Find where the given text appears and provide that cell's center as [x, y] coordinate. 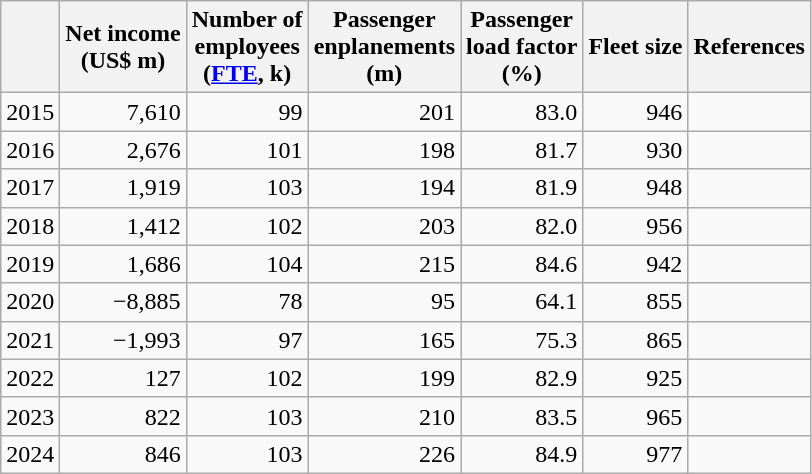
215 [384, 264]
2020 [30, 302]
194 [384, 188]
198 [384, 150]
99 [247, 112]
855 [636, 302]
165 [384, 340]
84.9 [522, 454]
203 [384, 226]
101 [247, 150]
7,610 [123, 112]
942 [636, 264]
2018 [30, 226]
946 [636, 112]
226 [384, 454]
−1,993 [123, 340]
References [750, 47]
956 [636, 226]
78 [247, 302]
64.1 [522, 302]
199 [384, 378]
930 [636, 150]
2024 [30, 454]
865 [636, 340]
127 [123, 378]
Passengerload factor(%) [522, 47]
1,412 [123, 226]
2016 [30, 150]
846 [123, 454]
2022 [30, 378]
2023 [30, 416]
97 [247, 340]
Number ofemployees(FTE, k) [247, 47]
83.0 [522, 112]
2019 [30, 264]
82.9 [522, 378]
2,676 [123, 150]
1,686 [123, 264]
81.7 [522, 150]
948 [636, 188]
104 [247, 264]
Net income(US$ m) [123, 47]
2015 [30, 112]
2017 [30, 188]
822 [123, 416]
−8,885 [123, 302]
965 [636, 416]
95 [384, 302]
75.3 [522, 340]
Passengerenplanements(m) [384, 47]
81.9 [522, 188]
83.5 [522, 416]
210 [384, 416]
1,919 [123, 188]
2021 [30, 340]
82.0 [522, 226]
84.6 [522, 264]
201 [384, 112]
977 [636, 454]
925 [636, 378]
Fleet size [636, 47]
